Detect which cell encompasses the target text, then output its [X, Y] center coordinate. 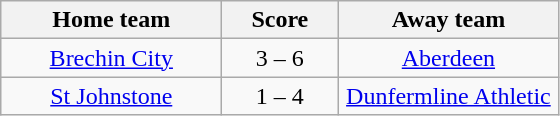
3 – 6 [280, 58]
Brechin City [112, 58]
Away team [448, 20]
St Johnstone [112, 96]
Dunfermline Athletic [448, 96]
Aberdeen [448, 58]
Home team [112, 20]
Score [280, 20]
1 – 4 [280, 96]
